Output the (x, y) coordinate of the center of the cell containing the given text.  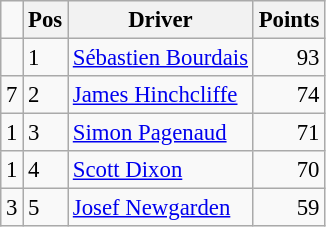
59 (288, 208)
Points (288, 20)
93 (288, 58)
Josef Newgarden (161, 208)
James Hinchcliffe (161, 95)
74 (288, 95)
Scott Dixon (161, 170)
Simon Pagenaud (161, 133)
Driver (161, 20)
5 (46, 208)
70 (288, 170)
71 (288, 133)
Pos (46, 20)
7 (12, 95)
4 (46, 170)
Sébastien Bourdais (161, 58)
2 (46, 95)
